From the cell containing the given text, extract its center point as [x, y] coordinate. 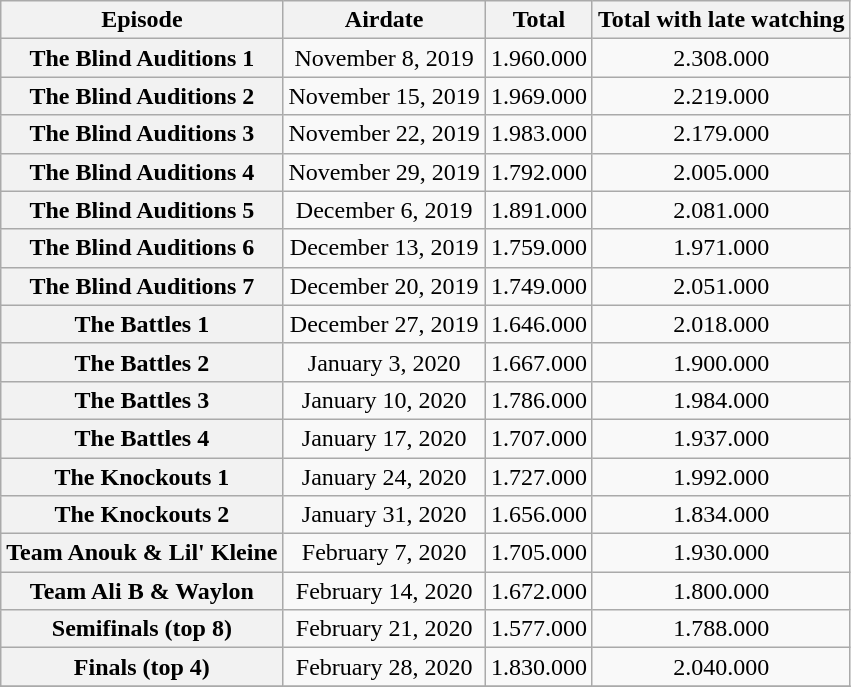
Semifinals (top 8) [142, 629]
November 8, 2019 [384, 58]
The Battles 2 [142, 362]
The Blind Auditions 7 [142, 286]
1.759.000 [538, 248]
January 10, 2020 [384, 400]
Finals (top 4) [142, 667]
November 22, 2019 [384, 134]
Total [538, 20]
1.969.000 [538, 96]
1.983.000 [538, 134]
1.992.000 [721, 477]
2.018.000 [721, 324]
1.984.000 [721, 400]
February 28, 2020 [384, 667]
Team Ali B & Waylon [142, 591]
November 29, 2019 [384, 172]
The Knockouts 2 [142, 515]
2.005.000 [721, 172]
1.971.000 [721, 248]
2.308.000 [721, 58]
2.051.000 [721, 286]
2.040.000 [721, 667]
The Blind Auditions 6 [142, 248]
1.646.000 [538, 324]
1.891.000 [538, 210]
1.800.000 [721, 591]
2.179.000 [721, 134]
1.577.000 [538, 629]
2.219.000 [721, 96]
Total with late watching [721, 20]
1.749.000 [538, 286]
1.937.000 [721, 438]
1.786.000 [538, 400]
February 14, 2020 [384, 591]
The Battles 3 [142, 400]
January 24, 2020 [384, 477]
1.830.000 [538, 667]
Team Anouk & Lil' Kleine [142, 553]
1.667.000 [538, 362]
1.900.000 [721, 362]
1.727.000 [538, 477]
1.705.000 [538, 553]
The Blind Auditions 2 [142, 96]
1.707.000 [538, 438]
The Battles 1 [142, 324]
2.081.000 [721, 210]
The Battles 4 [142, 438]
January 17, 2020 [384, 438]
1.672.000 [538, 591]
February 7, 2020 [384, 553]
December 6, 2019 [384, 210]
February 21, 2020 [384, 629]
November 15, 2019 [384, 96]
The Blind Auditions 3 [142, 134]
1.792.000 [538, 172]
December 13, 2019 [384, 248]
Airdate [384, 20]
December 20, 2019 [384, 286]
1.788.000 [721, 629]
The Blind Auditions 4 [142, 172]
The Knockouts 1 [142, 477]
December 27, 2019 [384, 324]
1.834.000 [721, 515]
1.930.000 [721, 553]
January 3, 2020 [384, 362]
Episode [142, 20]
The Blind Auditions 1 [142, 58]
January 31, 2020 [384, 515]
1.656.000 [538, 515]
1.960.000 [538, 58]
The Blind Auditions 5 [142, 210]
